Determine the [X, Y] coordinate at the center of the cell enclosing the given text.  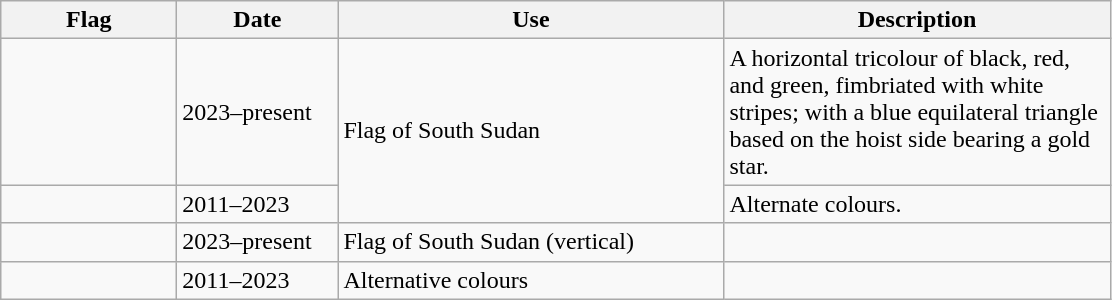
Flag of South Sudan (vertical) [531, 242]
Date [258, 20]
Flag of South Sudan [531, 131]
Flag [89, 20]
Use [531, 20]
Alternate colours. [917, 204]
Alternative colours [531, 280]
Description [917, 20]
